Determine the (x, y) coordinate at the center of the cell enclosing the given text.  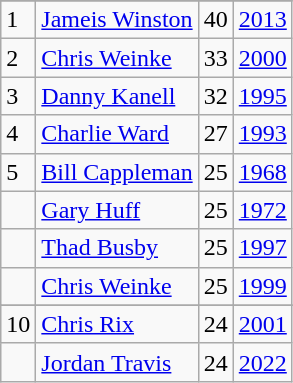
1999 (262, 286)
2000 (262, 58)
Jordan Travis (117, 362)
Danny Kanell (117, 96)
2 (18, 58)
2022 (262, 362)
2001 (262, 324)
1993 (262, 134)
33 (216, 58)
3 (18, 96)
1968 (262, 172)
2013 (262, 20)
27 (216, 134)
40 (216, 20)
Chris Rix (117, 324)
1995 (262, 96)
1997 (262, 248)
4 (18, 134)
Charlie Ward (117, 134)
10 (18, 324)
32 (216, 96)
Jameis Winston (117, 20)
1972 (262, 210)
Gary Huff (117, 210)
1 (18, 20)
Thad Busby (117, 248)
5 (18, 172)
Bill Cappleman (117, 172)
